Identify which cell holds the provided text, then report its (x, y) central coordinate. 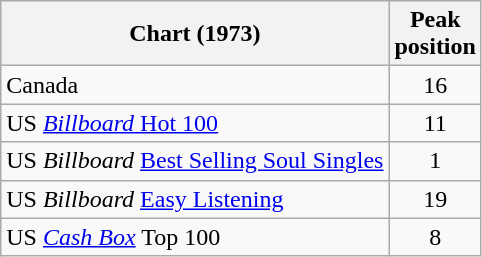
Peakposition (435, 34)
1 (435, 161)
Chart (1973) (195, 34)
US Billboard Hot 100 (195, 123)
Canada (195, 85)
11 (435, 123)
16 (435, 85)
US Cash Box Top 100 (195, 237)
19 (435, 199)
8 (435, 237)
US Billboard Easy Listening (195, 199)
US Billboard Best Selling Soul Singles (195, 161)
